Pinpoint the cell where the given text exists, returning its [X, Y] midpoint coordinate. 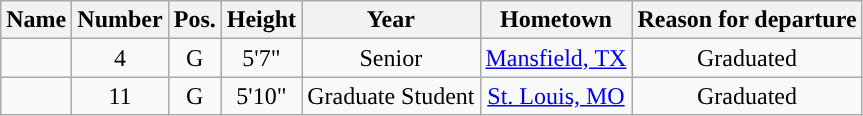
4 [120, 58]
Reason for departure [747, 20]
5'7" [261, 58]
Hometown [556, 20]
Pos. [194, 20]
Height [261, 20]
Senior [391, 58]
Year [391, 20]
Name [36, 20]
St. Louis, MO [556, 96]
11 [120, 96]
Mansfield, TX [556, 58]
5'10" [261, 96]
Graduate Student [391, 96]
Number [120, 20]
